Extract the [X, Y] coordinate from the center of the cell holding the provided text.  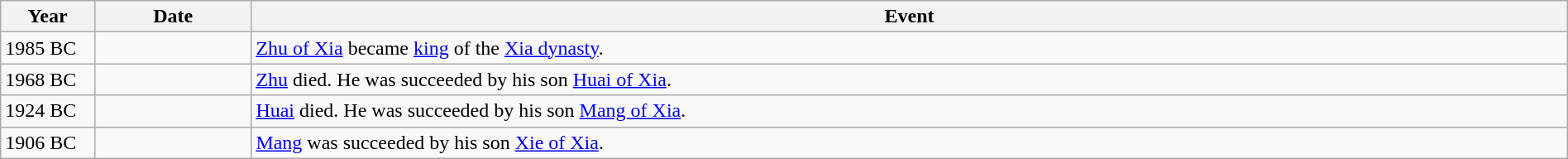
1924 BC [48, 111]
1906 BC [48, 142]
1985 BC [48, 48]
Zhu of Xia became king of the Xia dynasty. [910, 48]
Event [910, 17]
1968 BC [48, 79]
Huai died. He was succeeded by his son Mang of Xia. [910, 111]
Mang was succeeded by his son Xie of Xia. [910, 142]
Date [172, 17]
Zhu died. He was succeeded by his son Huai of Xia. [910, 79]
Year [48, 17]
